Extract the (x, y) coordinate from the center of the cell holding the provided text.  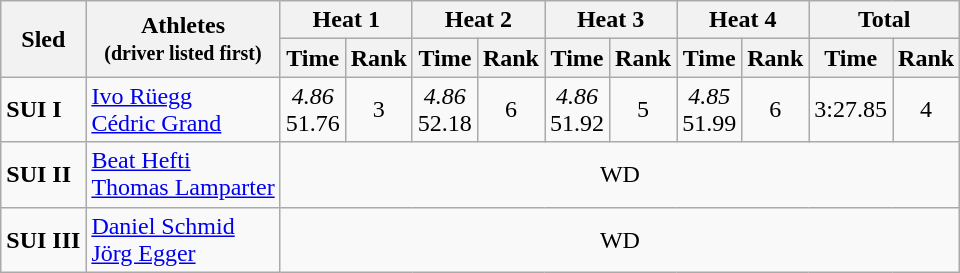
Heat 2 (478, 20)
3:27.85 (851, 110)
4 (926, 110)
Athletes(driver listed first) (183, 39)
4.8551.99 (710, 110)
5 (644, 110)
Sled (44, 39)
3 (378, 110)
Daniel SchmidJörg Egger (183, 240)
Beat HeftiThomas Lamparter (183, 174)
Total (884, 20)
SUI II (44, 174)
Heat 3 (610, 20)
SUI I (44, 110)
4.8651.76 (312, 110)
4.8651.92 (576, 110)
Heat 4 (743, 20)
SUI III (44, 240)
4.8652.18 (444, 110)
Ivo RüeggCédric Grand (183, 110)
Heat 1 (346, 20)
